Identify which cell holds the provided text, then report its [x, y] central coordinate. 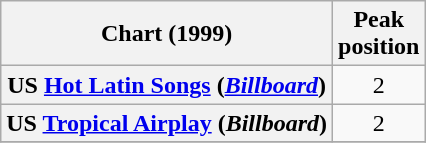
US Tropical Airplay (Billboard) [167, 123]
Peakposition [379, 34]
US Hot Latin Songs (Billboard) [167, 85]
Chart (1999) [167, 34]
